Scan for the cell matching the given text and deliver its [X, Y] coordinate at center. 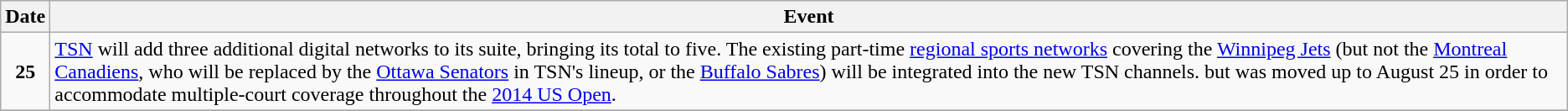
Date [25, 17]
25 [25, 71]
Event [809, 17]
